Locate the cell with the specified text and output its [x, y] center coordinate. 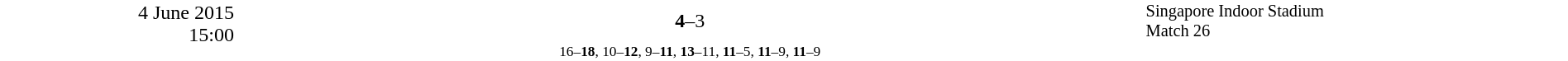
16–18, 10–12, 9–11, 13–11, 11–5, 11–9, 11–9 [690, 51]
4–3 [690, 21]
Singapore Indoor StadiumMatch 26 [1356, 21]
4 June 201515:00 [117, 30]
